Determine the [X, Y] coordinate at the center of the cell enclosing the given text.  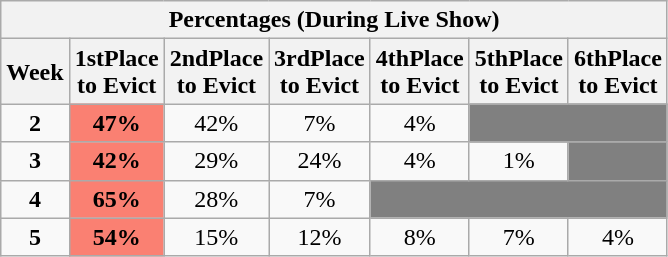
54% [116, 237]
6thPlaceto Evict [618, 72]
5thPlaceto Evict [518, 72]
28% [216, 199]
Week [35, 72]
15% [216, 237]
Percentages (During Live Show) [334, 20]
1stPlaceto Evict [116, 72]
2 [35, 123]
4 [35, 199]
3 [35, 161]
12% [320, 237]
1% [518, 161]
3rdPlaceto Evict [320, 72]
24% [320, 161]
29% [216, 161]
2ndPlaceto Evict [216, 72]
47% [116, 123]
8% [420, 237]
65% [116, 199]
4thPlaceto Evict [420, 72]
5 [35, 237]
